Pinpoint the cell where the given text exists, returning its [X, Y] midpoint coordinate. 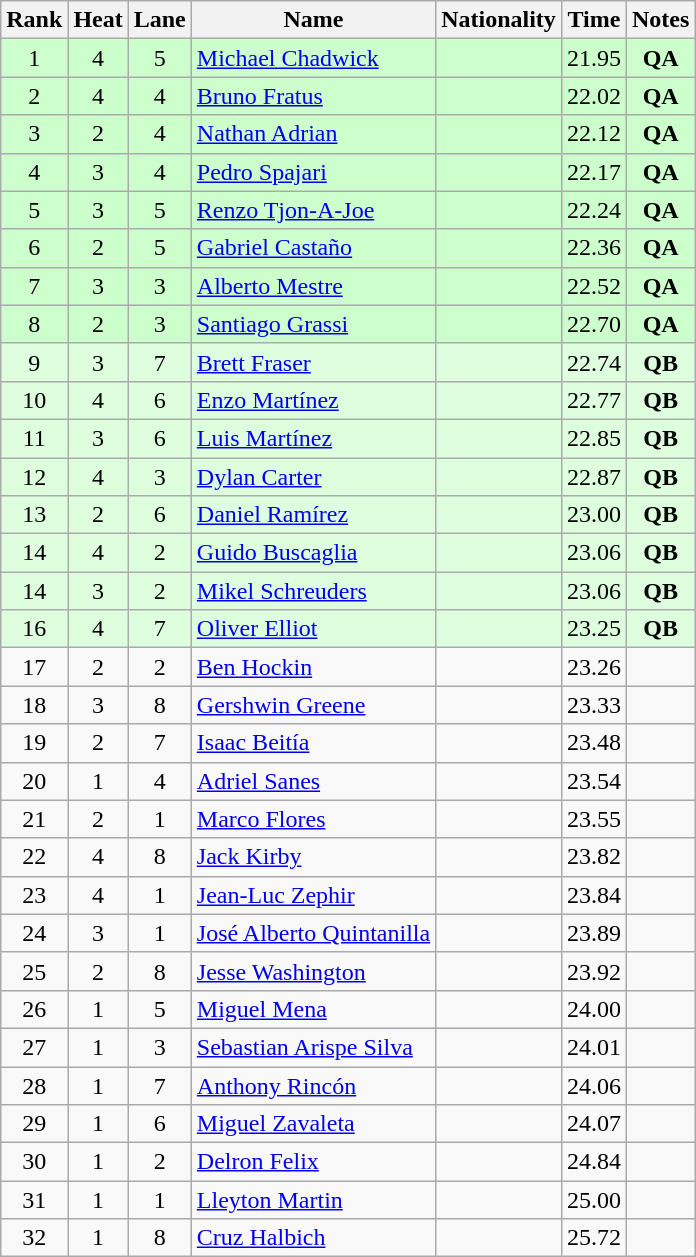
24.00 [594, 1009]
22.70 [594, 324]
24 [34, 933]
23.25 [594, 629]
32 [34, 1238]
Notes [660, 20]
21.95 [594, 58]
Pedro Spajari [313, 172]
Rank [34, 20]
Renzo Tjon-A-Joe [313, 210]
23.89 [594, 933]
Dylan Carter [313, 477]
Bruno Fratus [313, 96]
22 [34, 857]
16 [34, 629]
Lleyton Martin [313, 1200]
Oliver Elliot [313, 629]
9 [34, 362]
Miguel Zavaleta [313, 1124]
25.72 [594, 1238]
22.36 [594, 248]
Santiago Grassi [313, 324]
22.02 [594, 96]
22.52 [594, 286]
Time [594, 20]
20 [34, 781]
Daniel Ramírez [313, 515]
21 [34, 819]
25.00 [594, 1200]
23.92 [594, 971]
Jean-Luc Zephir [313, 895]
Delron Felix [313, 1162]
22.24 [594, 210]
13 [34, 515]
11 [34, 438]
18 [34, 705]
10 [34, 400]
19 [34, 743]
Jesse Washington [313, 971]
Brett Fraser [313, 362]
24.07 [594, 1124]
Lane [160, 20]
22.87 [594, 477]
29 [34, 1124]
23.00 [594, 515]
23.54 [594, 781]
Adriel Sanes [313, 781]
Gabriel Castaño [313, 248]
22.17 [594, 172]
23.26 [594, 667]
Guido Buscaglia [313, 553]
Luis Martínez [313, 438]
Gershwin Greene [313, 705]
Ben Hockin [313, 667]
23.33 [594, 705]
30 [34, 1162]
Nathan Adrian [313, 134]
24.01 [594, 1047]
22.85 [594, 438]
23.84 [594, 895]
Miguel Mena [313, 1009]
Cruz Halbich [313, 1238]
23.82 [594, 857]
26 [34, 1009]
Sebastian Arispe Silva [313, 1047]
Alberto Mestre [313, 286]
17 [34, 667]
25 [34, 971]
Nationality [499, 20]
27 [34, 1047]
Isaac Beitía [313, 743]
Name [313, 20]
Heat [98, 20]
22.74 [594, 362]
Jack Kirby [313, 857]
12 [34, 477]
José Alberto Quintanilla [313, 933]
Marco Flores [313, 819]
24.06 [594, 1085]
22.77 [594, 400]
23.55 [594, 819]
23.48 [594, 743]
31 [34, 1200]
Enzo Martínez [313, 400]
23 [34, 895]
28 [34, 1085]
Anthony Rincón [313, 1085]
24.84 [594, 1162]
Michael Chadwick [313, 58]
22.12 [594, 134]
Mikel Schreuders [313, 591]
